Pinpoint the cell where the given text exists, returning its [x, y] midpoint coordinate. 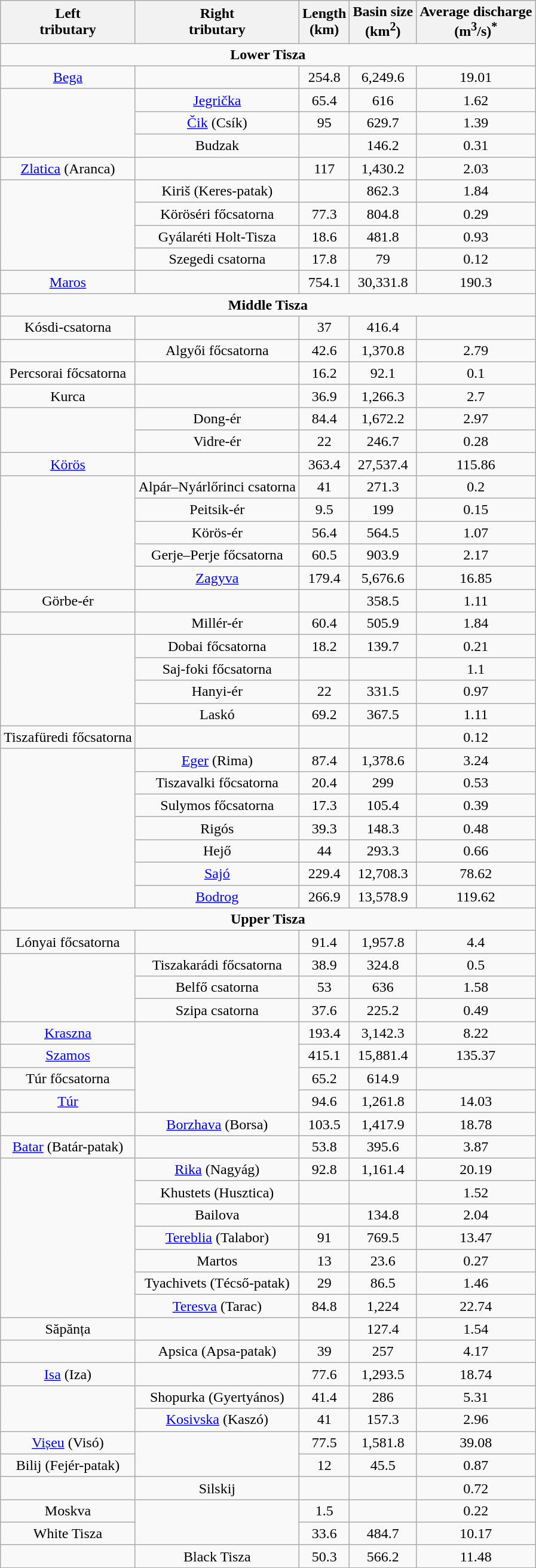
Laskó [217, 714]
Sajó [217, 874]
903.9 [383, 555]
1.1 [476, 669]
29 [324, 1283]
Khustets (Husztica) [217, 1192]
0.15 [476, 510]
246.7 [383, 441]
Tiszavalki főcsatorna [217, 783]
484.7 [383, 1533]
804.8 [383, 214]
Kraszna [68, 1033]
134.8 [383, 1215]
Bodrog [217, 897]
45.5 [383, 1465]
257 [383, 1352]
Bailova [217, 1215]
Bega [68, 77]
Average discharge(m3/s)* [476, 22]
14.03 [476, 1101]
92.1 [383, 373]
Belfő csatorna [217, 988]
564.5 [383, 533]
2.04 [476, 1215]
Dong-ér [217, 418]
5.31 [476, 1397]
65.2 [324, 1078]
1,370.8 [383, 350]
27,537.4 [383, 464]
Tiszakarádi főcsatorna [217, 965]
862.3 [383, 191]
Gerje–Perje főcsatorna [217, 555]
358.5 [383, 601]
367.5 [383, 714]
148.3 [383, 828]
0.66 [476, 851]
42.6 [324, 350]
225.2 [383, 1010]
38.9 [324, 965]
Alpár–Nyárlőrinci csatorna [217, 487]
115.86 [476, 464]
92.8 [324, 1169]
3.87 [476, 1147]
Görbe-ér [68, 601]
769.5 [383, 1238]
Algyői főcsatorna [217, 350]
Upper Tisza [268, 919]
Length(km) [324, 22]
1.46 [476, 1283]
17.8 [324, 259]
Tyachivets (Técső-patak) [217, 1283]
94.6 [324, 1101]
2.97 [476, 418]
19.01 [476, 77]
87.4 [324, 760]
119.62 [476, 897]
363.4 [324, 464]
0.22 [476, 1511]
18.2 [324, 646]
Lónyai főcsatorna [68, 942]
1.07 [476, 533]
Moskva [68, 1511]
20.4 [324, 783]
293.3 [383, 851]
86.5 [383, 1283]
50.3 [324, 1556]
0.5 [476, 965]
254.8 [324, 77]
0.2 [476, 487]
4.4 [476, 942]
193.4 [324, 1033]
0.49 [476, 1010]
Percsorai főcsatorna [68, 373]
Saj-foki főcsatorna [217, 669]
Silskij [217, 1488]
2.7 [476, 396]
77.3 [324, 214]
0.97 [476, 692]
190.3 [476, 282]
1.62 [476, 100]
Middle Tisza [268, 305]
12,708.3 [383, 874]
53.8 [324, 1147]
9.5 [324, 510]
18.6 [324, 237]
44 [324, 851]
2.03 [476, 169]
39.08 [476, 1442]
0.87 [476, 1465]
Borzhava (Borsa) [217, 1124]
416.4 [383, 328]
Hejő [217, 851]
1.39 [476, 123]
Isa (Iza) [68, 1374]
Bilij (Fejér-patak) [68, 1465]
Kurca [68, 396]
1,261.8 [383, 1101]
1.52 [476, 1192]
15,881.4 [383, 1056]
Túr főcsatorna [68, 1078]
Köröséri főcsatorna [217, 214]
Kósdi-csatorna [68, 328]
60.4 [324, 623]
Szamos [68, 1056]
Maros [68, 282]
Lower Tisza [268, 54]
614.9 [383, 1078]
18.78 [476, 1124]
23.6 [383, 1261]
60.5 [324, 555]
Zlatica (Aranca) [68, 169]
2.17 [476, 555]
37.6 [324, 1010]
Sulymos főcsatorna [217, 805]
199 [383, 510]
5,676.6 [383, 578]
Teresva (Tarac) [217, 1306]
1,417.9 [383, 1124]
324.8 [383, 965]
Shopurka (Gyertyános) [217, 1397]
10.17 [476, 1533]
105.4 [383, 805]
157.3 [383, 1420]
2.96 [476, 1420]
179.4 [324, 578]
Tereblia (Talabor) [217, 1238]
271.3 [383, 487]
1,378.6 [383, 760]
1,161.4 [383, 1169]
39 [324, 1352]
0.1 [476, 373]
17.3 [324, 805]
18.74 [476, 1374]
505.9 [383, 623]
84.4 [324, 418]
39.3 [324, 828]
Gyálaréti Holt-Tisza [217, 237]
0.53 [476, 783]
3,142.3 [383, 1033]
30,331.8 [383, 282]
299 [383, 783]
286 [383, 1397]
266.9 [324, 897]
Zagyva [217, 578]
95 [324, 123]
20.19 [476, 1169]
Túr [68, 1101]
White Tisza [68, 1533]
Black Tisza [217, 1556]
1,224 [383, 1306]
1,266.3 [383, 396]
415.1 [324, 1056]
Righttributary [217, 22]
1,430.2 [383, 169]
Tiszafüredi főcsatorna [68, 737]
3.24 [476, 760]
16.2 [324, 373]
481.8 [383, 237]
77.5 [324, 1442]
Rika (Nagyág) [217, 1169]
2.79 [476, 350]
Eger (Rima) [217, 760]
Apsica (Apsa-patak) [217, 1352]
69.2 [324, 714]
Szipa csatorna [217, 1010]
13,578.9 [383, 897]
Körös [68, 464]
56.4 [324, 533]
1,672.2 [383, 418]
0.21 [476, 646]
91.4 [324, 942]
629.7 [383, 123]
616 [383, 100]
331.5 [383, 692]
Basin size(km2) [383, 22]
Lefttributary [68, 22]
Hanyi-ér [217, 692]
Szegedi csatorna [217, 259]
636 [383, 988]
37 [324, 328]
91 [324, 1238]
79 [383, 259]
0.28 [476, 441]
1,957.8 [383, 942]
Vișeu (Visó) [68, 1442]
1.5 [324, 1511]
6,249.6 [383, 77]
53 [324, 988]
41.4 [324, 1397]
Millér-ér [217, 623]
0.48 [476, 828]
1,581.8 [383, 1442]
13.47 [476, 1238]
4.17 [476, 1352]
11.48 [476, 1556]
Jegrička [217, 100]
1.54 [476, 1329]
1,293.5 [383, 1374]
Peitsik-ér [217, 510]
0.72 [476, 1488]
135.37 [476, 1056]
84.8 [324, 1306]
Kiriš (Keres-patak) [217, 191]
566.2 [383, 1556]
754.1 [324, 282]
0.29 [476, 214]
Vidre-ér [217, 441]
395.6 [383, 1147]
0.93 [476, 237]
78.62 [476, 874]
Batar (Batár-patak) [68, 1147]
77.6 [324, 1374]
0.31 [476, 146]
127.4 [383, 1329]
22.74 [476, 1306]
117 [324, 169]
Săpănța [68, 1329]
139.7 [383, 646]
Rigós [217, 828]
33.6 [324, 1533]
103.5 [324, 1124]
Budzak [217, 146]
0.27 [476, 1261]
36.9 [324, 396]
Čik (Csík) [217, 123]
Körös-ér [217, 533]
12 [324, 1465]
Dobai főcsatorna [217, 646]
65.4 [324, 100]
0.39 [476, 805]
1.58 [476, 988]
13 [324, 1261]
16.85 [476, 578]
Kosivska (Kaszó) [217, 1420]
146.2 [383, 146]
Martos [217, 1261]
8.22 [476, 1033]
229.4 [324, 874]
